Provide the [x, y] coordinate of the cell's center where the given text is located.  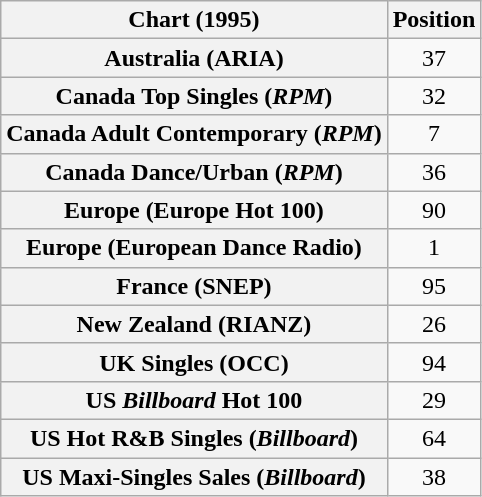
Canada Top Singles (RPM) [194, 96]
New Zealand (RIANZ) [194, 324]
64 [434, 438]
95 [434, 286]
Position [434, 20]
Chart (1995) [194, 20]
US Billboard Hot 100 [194, 400]
France (SNEP) [194, 286]
36 [434, 172]
38 [434, 477]
UK Singles (OCC) [194, 362]
32 [434, 96]
Europe (European Dance Radio) [194, 248]
US Maxi-Singles Sales (Billboard) [194, 477]
90 [434, 210]
26 [434, 324]
29 [434, 400]
1 [434, 248]
Europe (Europe Hot 100) [194, 210]
Canada Adult Contemporary (RPM) [194, 134]
37 [434, 58]
US Hot R&B Singles (Billboard) [194, 438]
Canada Dance/Urban (RPM) [194, 172]
Australia (ARIA) [194, 58]
94 [434, 362]
7 [434, 134]
